Determine the [x, y] coordinate at the center of the cell enclosing the given text.  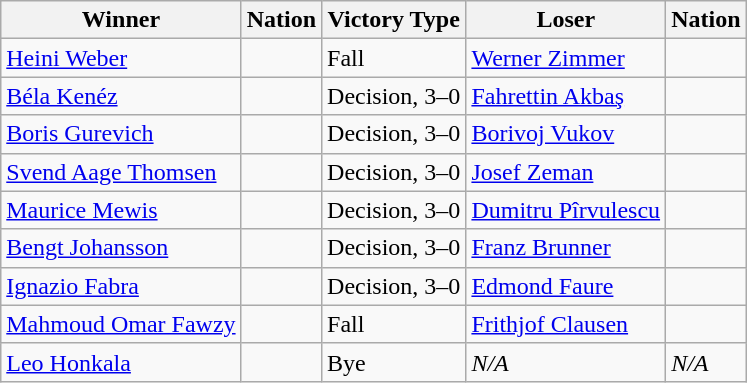
Bye [394, 362]
Winner [121, 20]
Boris Gurevich [121, 134]
Dumitru Pîrvulescu [566, 210]
Fahrettin Akbaş [566, 96]
Svend Aage Thomsen [121, 172]
Bengt Johansson [121, 248]
Leo Honkala [121, 362]
Borivoj Vukov [566, 134]
Josef Zeman [566, 172]
Franz Brunner [566, 248]
Frithjof Clausen [566, 324]
Maurice Mewis [121, 210]
Loser [566, 20]
Edmond Faure [566, 286]
Mahmoud Omar Fawzy [121, 324]
Victory Type [394, 20]
Ignazio Fabra [121, 286]
Werner Zimmer [566, 58]
Béla Kenéz [121, 96]
Heini Weber [121, 58]
